Detect which cell encompasses the target text, then output its (X, Y) center coordinate. 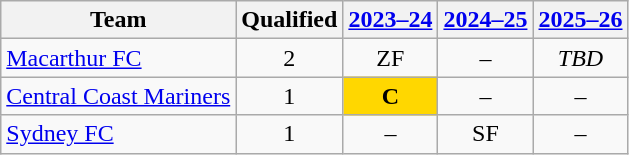
2024–25 (486, 20)
TBD (580, 58)
ZF (390, 58)
2023–24 (390, 20)
Central Coast Mariners (118, 96)
SF (486, 134)
Qualified (290, 20)
C (390, 96)
Sydney FC (118, 134)
Team (118, 20)
2025–26 (580, 20)
Macarthur FC (118, 58)
2 (290, 58)
